Search for the cell housing the specified text and yield its (X, Y) center coordinate. 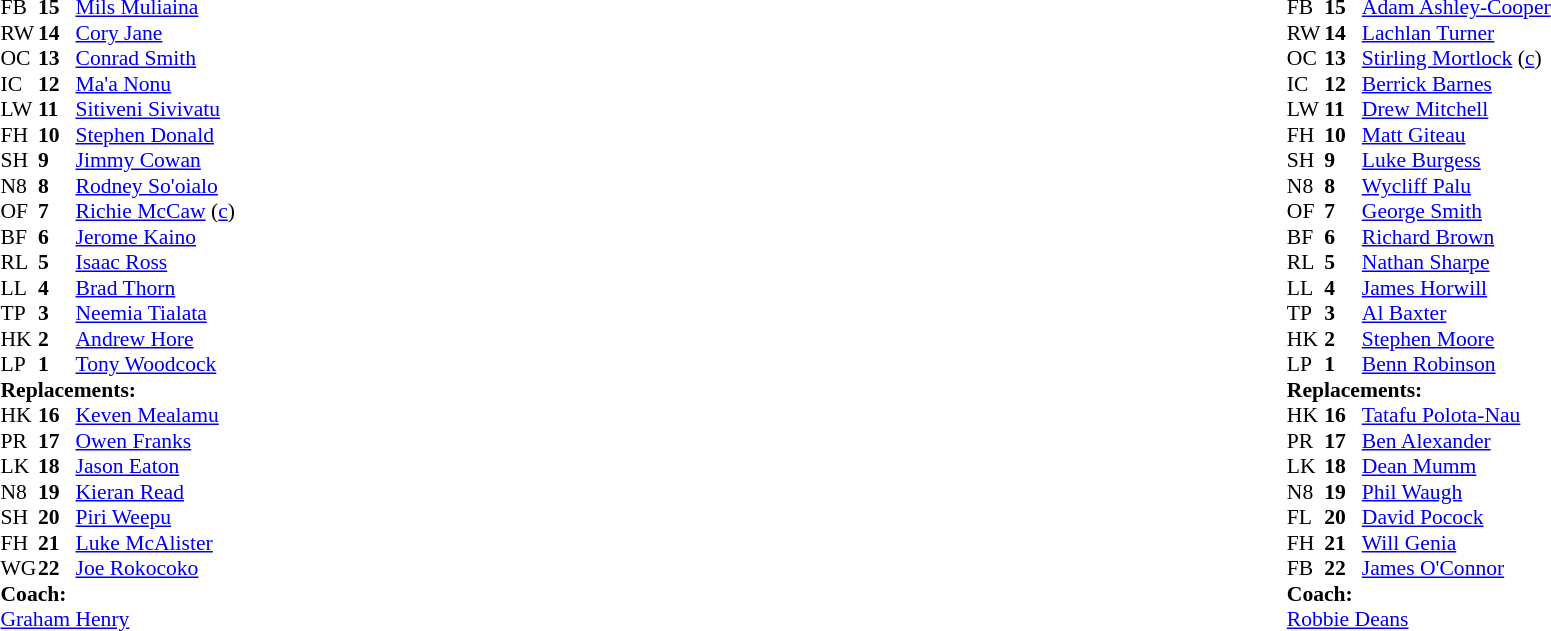
Isaac Ross (156, 263)
Benn Robinson (1456, 365)
Neemia Tialata (156, 313)
Sitiveni Sivivatu (156, 109)
Joe Rokocoko (156, 569)
James O'Connor (1456, 569)
Andrew Hore (156, 339)
Brad Thorn (156, 288)
Drew Mitchell (1456, 109)
Jimmy Cowan (156, 161)
Jerome Kaino (156, 237)
Richie McCaw (c) (156, 211)
WG (19, 569)
Matt Giteau (1456, 135)
Kieran Read (156, 492)
Al Baxter (1456, 313)
Ma'a Nonu (156, 84)
Keven Mealamu (156, 415)
FB (1306, 569)
Owen Franks (156, 441)
Dean Mumm (1456, 467)
Cory Jane (156, 33)
Lachlan Turner (1456, 33)
Luke Burgess (1456, 161)
Will Genia (1456, 543)
Stephen Moore (1456, 339)
James Horwill (1456, 288)
Conrad Smith (156, 59)
Stephen Donald (156, 135)
Piri Weepu (156, 517)
George Smith (1456, 211)
Richard Brown (1456, 237)
Stirling Mortlock (c) (1456, 59)
Jason Eaton (156, 467)
Luke McAlister (156, 543)
Berrick Barnes (1456, 84)
Nathan Sharpe (1456, 263)
Phil Waugh (1456, 492)
Tatafu Polota-Nau (1456, 415)
FL (1306, 517)
David Pocock (1456, 517)
Ben Alexander (1456, 441)
Tony Woodcock (156, 365)
Rodney So'oialo (156, 186)
Wycliff Palu (1456, 186)
